Capture the cell that displays the provided text and extract its [x, y] central coordinate. 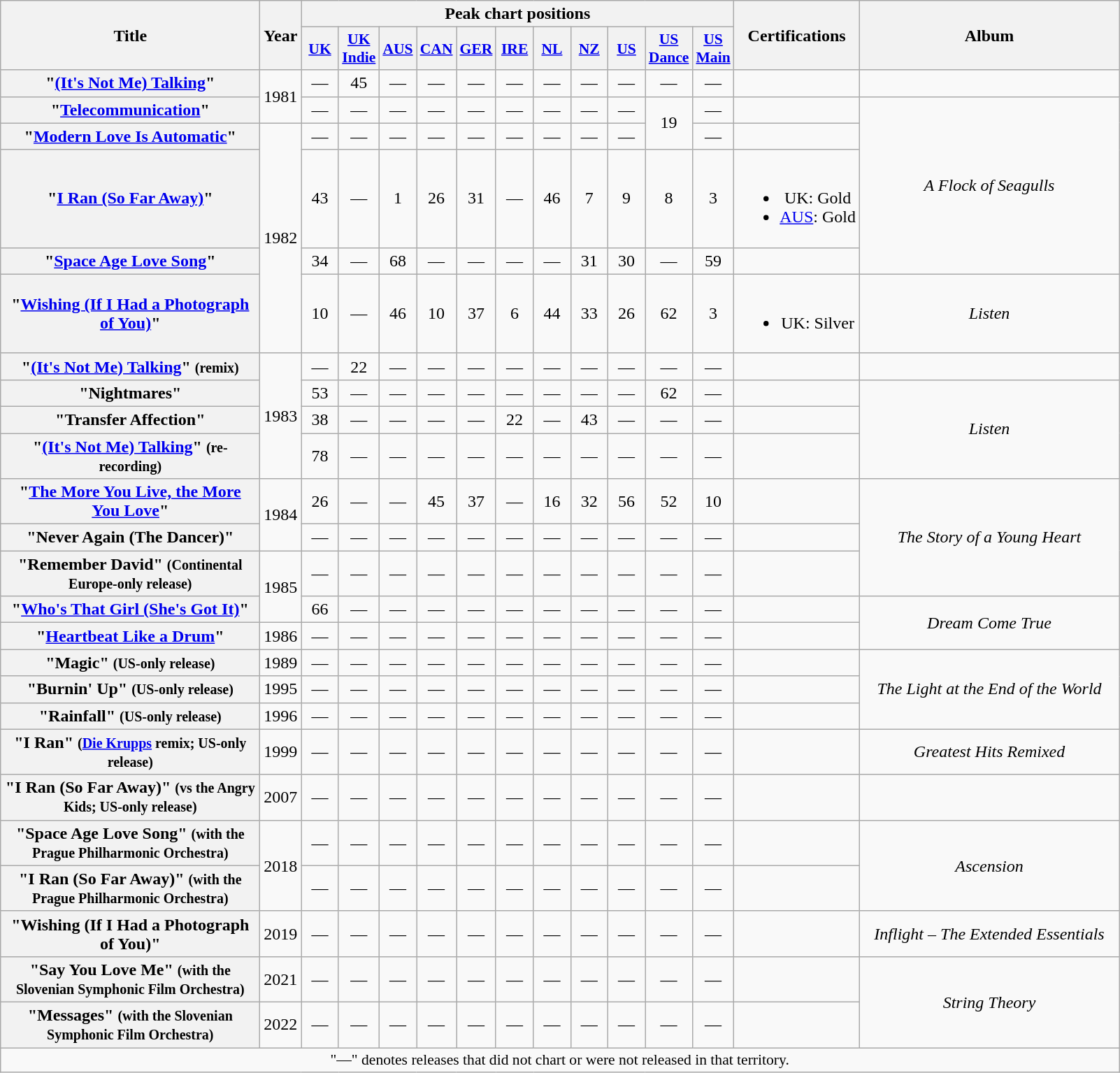
NZ [589, 49]
"(It's Not Me) Talking" [130, 83]
"(It's Not Me) Talking" (re-recording) [130, 456]
UK: GoldAUS: Gold [797, 199]
GER [477, 49]
2019 [281, 934]
1982 [281, 238]
7 [589, 199]
"I Ran (So Far Away)" (with the Prague Philharmonic Orchestra) [130, 888]
Album [989, 35]
"(It's Not Me) Talking" (remix) [130, 366]
"Rainfall" (US-only release) [130, 716]
32 [589, 502]
"Say You Love Me" (with the Slovenian Symphonic Film Orchestra) [130, 979]
44 [552, 313]
34 [320, 261]
2022 [281, 1025]
1 [397, 199]
8 [669, 199]
1996 [281, 716]
30 [626, 261]
1999 [281, 752]
The Light at the End of the World [989, 689]
1981 [281, 96]
IRE [515, 49]
"The More You Live, the More You Love" [130, 502]
78 [320, 456]
1995 [281, 689]
Dream Come True [989, 623]
2021 [281, 979]
Year [281, 35]
1989 [281, 663]
33 [589, 313]
US Dance [669, 49]
66 [320, 610]
16 [552, 502]
"Messages" (with the Slovenian Symphonic Film Orchestra) [130, 1025]
Peak chart positions [517, 14]
"Magic" (US-only release) [130, 663]
1985 [281, 587]
Title [130, 35]
38 [320, 419]
52 [669, 502]
UK [320, 49]
"Nightmares" [130, 393]
UK: Silver [797, 313]
"I Ran (So Far Away)" [130, 199]
AUS [397, 49]
Certifications [797, 35]
1986 [281, 636]
A Flock of Seagulls [989, 185]
"—" denotes releases that did not chart or were not released in that territory. [560, 1060]
Greatest Hits Remixed [989, 752]
2018 [281, 865]
UK Indie [359, 49]
Ascension [989, 865]
US [626, 49]
68 [397, 261]
"Burnin' Up" (US-only release) [130, 689]
NL [552, 49]
19 [669, 123]
US Main [713, 49]
9 [626, 199]
String Theory [989, 1002]
"Transfer Affection" [130, 419]
6 [515, 313]
2007 [281, 797]
"I Ran" (Die Krupps remix; US-only release) [130, 752]
CAN [436, 49]
"Never Again (The Dancer)" [130, 538]
"Telecommunication" [130, 110]
56 [626, 502]
"I Ran (So Far Away)" (vs the Angry Kids; US-only release) [130, 797]
"Modern Love Is Automatic" [130, 136]
"Heartbeat Like a Drum" [130, 636]
53 [320, 393]
1984 [281, 514]
Inflight – The Extended Essentials [989, 934]
The Story of a Young Heart [989, 538]
59 [713, 261]
"Space Age Love Song" [130, 261]
1983 [281, 415]
"Remember David" (Continental Europe-only release) [130, 573]
"Space Age Love Song" (with the Prague Philharmonic Orchestra) [130, 843]
"Who's That Girl (She's Got It)" [130, 610]
